Identify which cell holds the provided text, then report its (X, Y) central coordinate. 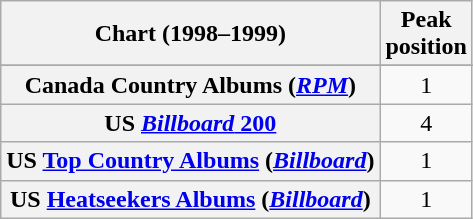
US Top Country Albums (Billboard) (190, 161)
4 (426, 123)
US Billboard 200 (190, 123)
Chart (1998–1999) (190, 34)
Peak position (426, 34)
US Heatseekers Albums (Billboard) (190, 199)
Canada Country Albums (RPM) (190, 85)
